Detect which cell encompasses the target text, then output its [X, Y] center coordinate. 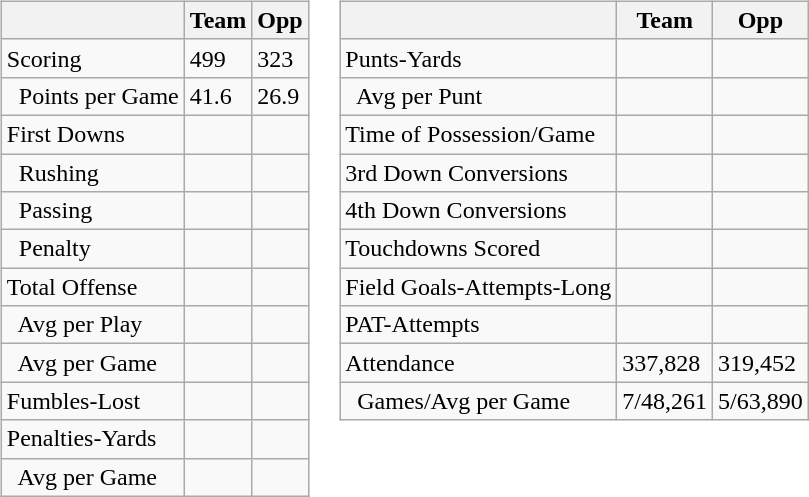
PAT-Attempts [478, 325]
319,452 [761, 363]
Field Goals-Attempts-Long [478, 287]
Avg per Play [92, 325]
Points per Game [92, 96]
Time of Possession/Game [478, 134]
41.6 [218, 96]
Penalties-Yards [92, 439]
499 [218, 58]
Passing [92, 211]
5/63,890 [761, 401]
First Downs [92, 134]
Games/Avg per Game [478, 401]
Penalty [92, 249]
Fumbles-Lost [92, 401]
4th Down Conversions [478, 211]
Attendance [478, 363]
Punts-Yards [478, 58]
Scoring [92, 58]
7/48,261 [665, 401]
Avg per Punt [478, 96]
3rd Down Conversions [478, 173]
Touchdowns Scored [478, 249]
Rushing [92, 173]
26.9 [280, 96]
337,828 [665, 363]
Total Offense [92, 287]
323 [280, 58]
